Locate the cell with the specified text and output its (X, Y) center coordinate. 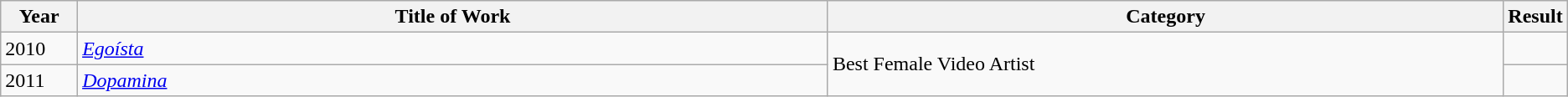
Result (1535, 17)
2011 (39, 80)
Category (1165, 17)
Egoísta (453, 48)
Best Female Video Artist (1165, 64)
Title of Work (453, 17)
2010 (39, 48)
Year (39, 17)
Dopamina (453, 80)
